Search for the cell housing the specified text and yield its (x, y) center coordinate. 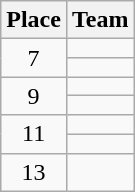
9 (34, 96)
11 (34, 134)
7 (34, 58)
Place (34, 20)
Team (100, 20)
13 (34, 172)
